Identify which cell holds the provided text, then report its [x, y] central coordinate. 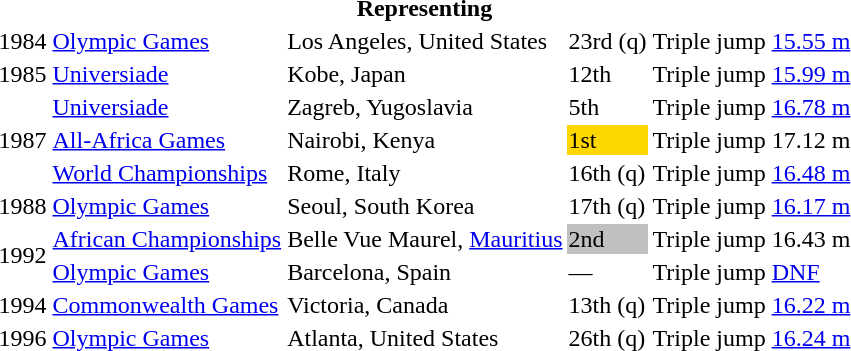
13th (q) [608, 305]
Zagreb, Yugoslavia [425, 107]
Commonwealth Games [167, 305]
All-Africa Games [167, 140]
5th [608, 107]
23rd (q) [608, 41]
16th (q) [608, 173]
17th (q) [608, 206]
Seoul, South Korea [425, 206]
2nd [608, 239]
Kobe, Japan [425, 74]
Nairobi, Kenya [425, 140]
Belle Vue Maurel, Mauritius [425, 239]
Victoria, Canada [425, 305]
12th [608, 74]
Los Angeles, United States [425, 41]
African Championships [167, 239]
Barcelona, Spain [425, 272]
1st [608, 140]
Rome, Italy [425, 173]
World Championships [167, 173]
— [608, 272]
